Detect which cell encompasses the target text, then output its [x, y] center coordinate. 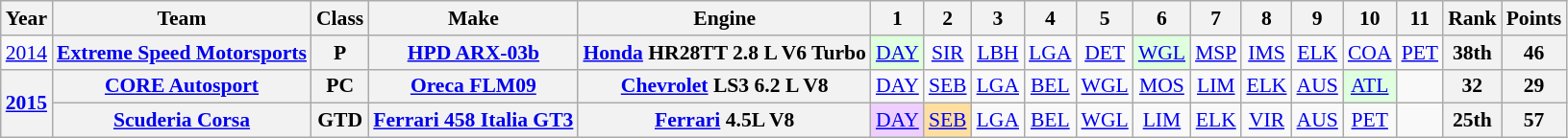
57 [1534, 121]
Ferrari 458 Italia GT3 [473, 121]
Rank [1473, 18]
Engine [724, 18]
GTD [340, 121]
8 [1266, 18]
9 [1317, 18]
7 [1215, 18]
2 [948, 18]
PC [340, 86]
Extreme Speed Motorsports [182, 53]
COA [1370, 53]
Make [473, 18]
Year [27, 18]
Ferrari 4.5L V8 [724, 121]
Team [182, 18]
1 [898, 18]
11 [1421, 18]
Points [1534, 18]
6 [1161, 18]
10 [1370, 18]
Scuderia Corsa [182, 121]
CORE Autosport [182, 86]
4 [1050, 18]
Oreca FLM09 [473, 86]
ATL [1370, 86]
2014 [27, 53]
IMS [1266, 53]
46 [1534, 53]
25th [1473, 121]
MSP [1215, 53]
LBH [998, 53]
VIR [1266, 121]
38th [1473, 53]
29 [1534, 86]
32 [1473, 86]
Honda HR28TT 2.8 L V6 Turbo [724, 53]
Class [340, 18]
2015 [27, 103]
DET [1106, 53]
5 [1106, 18]
Chevrolet LS3 6.2 L V8 [724, 86]
P [340, 53]
SIR [948, 53]
MOS [1161, 86]
HPD ARX-03b [473, 53]
3 [998, 18]
